Detect which cell encompasses the target text, then output its [X, Y] center coordinate. 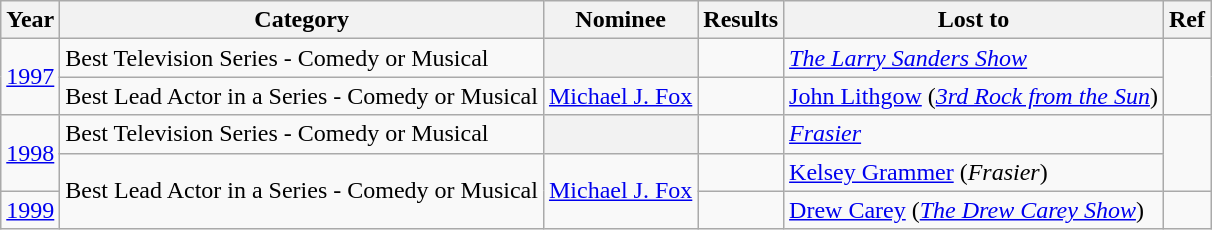
Results [741, 20]
Lost to [974, 20]
Kelsey Grammer (Frasier) [974, 172]
Category [302, 20]
Nominee [620, 20]
The Larry Sanders Show [974, 58]
John Lithgow (3rd Rock from the Sun) [974, 96]
1997 [30, 77]
Year [30, 20]
Frasier [974, 134]
Drew Carey (The Drew Carey Show) [974, 210]
1998 [30, 153]
1999 [30, 210]
Ref [1186, 20]
